Return the [X, Y] coordinate for the center point of the cell that contains the specified text.  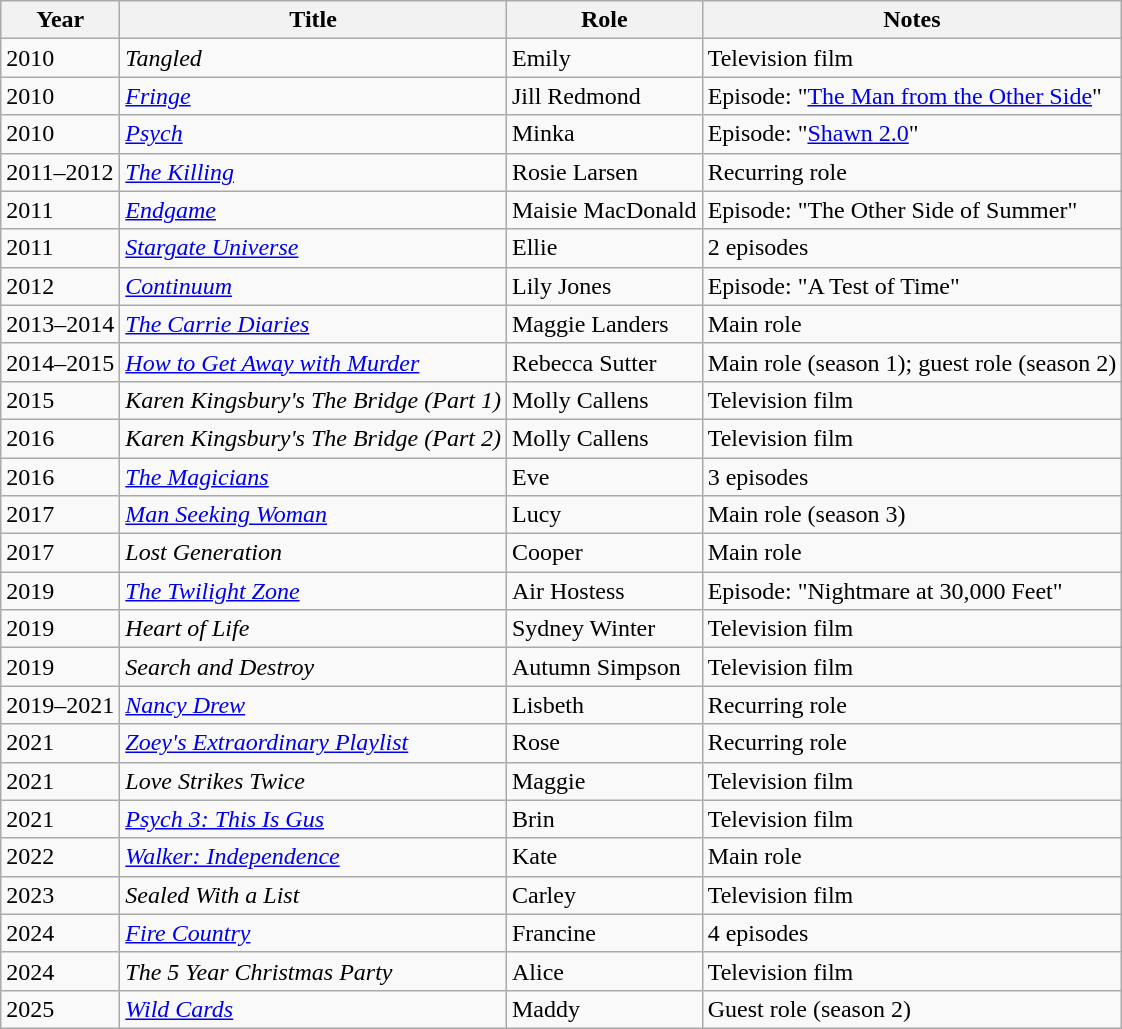
How to Get Away with Murder [314, 362]
Role [604, 20]
2015 [60, 400]
Fringe [314, 96]
Maggie Landers [604, 324]
Search and Destroy [314, 667]
Sealed With a List [314, 895]
Lucy [604, 515]
Lily Jones [604, 286]
Air Hostess [604, 591]
Episode: "The Other Side of Summer" [912, 210]
Brin [604, 819]
Tangled [314, 58]
Emily [604, 58]
The 5 Year Christmas Party [314, 971]
2012 [60, 286]
Continuum [314, 286]
Jill Redmond [604, 96]
Main role (season 3) [912, 515]
2011–2012 [60, 172]
Episode: "Shawn 2.0" [912, 134]
Love Strikes Twice [314, 781]
Heart of Life [314, 629]
Lisbeth [604, 705]
Autumn Simpson [604, 667]
Year [60, 20]
Rosie Larsen [604, 172]
Guest role (season 2) [912, 1009]
Maisie MacDonald [604, 210]
3 episodes [912, 477]
Walker: Independence [314, 857]
Fire Country [314, 933]
The Twilight Zone [314, 591]
2019–2021 [60, 705]
The Magicians [314, 477]
2023 [60, 895]
2025 [60, 1009]
Nancy Drew [314, 705]
Wild Cards [314, 1009]
Sydney Winter [604, 629]
Episode: "Nightmare at 30,000 Feet" [912, 591]
Title [314, 20]
Episode: "A Test of Time" [912, 286]
4 episodes [912, 933]
2013–2014 [60, 324]
Cooper [604, 553]
2 episodes [912, 248]
Minka [604, 134]
The Killing [314, 172]
Kate [604, 857]
Karen Kingsbury's The Bridge (Part 1) [314, 400]
Main role (season 1); guest role (season 2) [912, 362]
2014–2015 [60, 362]
The Carrie Diaries [314, 324]
Rebecca Sutter [604, 362]
Episode: "The Man from the Other Side" [912, 96]
Psych [314, 134]
Rose [604, 743]
2022 [60, 857]
Stargate Universe [314, 248]
Zoey's Extraordinary Playlist [314, 743]
Maggie [604, 781]
Maddy [604, 1009]
Lost Generation [314, 553]
Endgame [314, 210]
Ellie [604, 248]
Karen Kingsbury's The Bridge (Part 2) [314, 438]
Eve [604, 477]
Psych 3: This Is Gus [314, 819]
Notes [912, 20]
Alice [604, 971]
Carley [604, 895]
Francine [604, 933]
Man Seeking Woman [314, 515]
